Return the [X, Y] coordinate for the center point of the cell that contains the specified text.  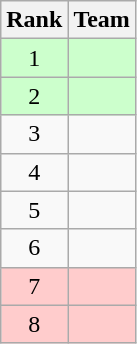
2 [34, 96]
Team [102, 20]
1 [34, 58]
5 [34, 210]
8 [34, 324]
4 [34, 172]
3 [34, 134]
Rank [34, 20]
7 [34, 286]
6 [34, 248]
